Identify which cell holds the provided text, then report its [X, Y] central coordinate. 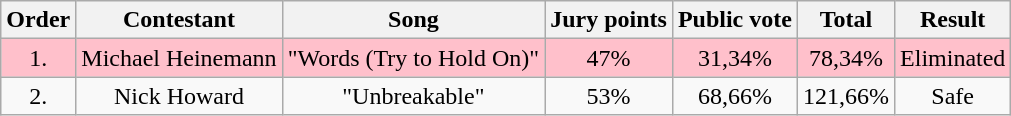
78,34% [846, 58]
"Words (Try to Hold On)" [414, 58]
47% [609, 58]
53% [609, 96]
Total [846, 20]
Song [414, 20]
121,66% [846, 96]
Jury points [609, 20]
Eliminated [953, 58]
Nick Howard [179, 96]
Public vote [734, 20]
Order [38, 20]
Contestant [179, 20]
"Unbreakable" [414, 96]
31,34% [734, 58]
Michael Heinemann [179, 58]
68,66% [734, 96]
2. [38, 96]
Safe [953, 96]
1. [38, 58]
Result [953, 20]
